From the cell containing the given text, extract its center point as [x, y] coordinate. 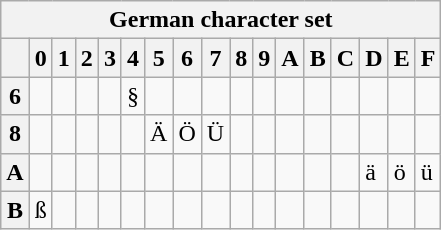
ü [428, 172]
German character set [221, 20]
D [374, 58]
ä [374, 172]
4 [132, 58]
F [428, 58]
Ö [187, 134]
0 [40, 58]
3 [110, 58]
9 [264, 58]
ö [402, 172]
§ [132, 96]
2 [86, 58]
ß [40, 210]
7 [215, 58]
Ä [158, 134]
C [345, 58]
Ü [215, 134]
E [402, 58]
1 [64, 58]
5 [158, 58]
